Find where the given text appears and provide that cell's center as (x, y) coordinate. 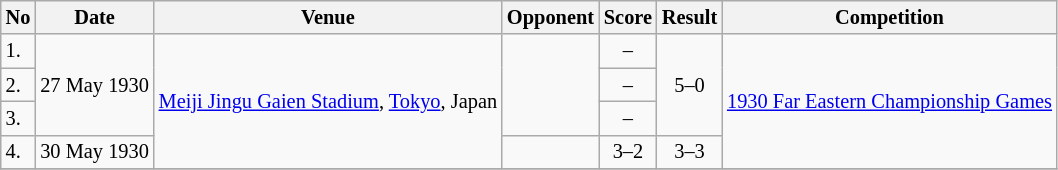
3–3 (690, 152)
Result (690, 17)
Meiji Jingu Gaien Stadium, Tokyo, Japan (328, 102)
Opponent (550, 17)
Competition (890, 17)
Date (94, 17)
30 May 1930 (94, 152)
1. (18, 51)
5–0 (690, 84)
Venue (328, 17)
2. (18, 85)
1930 Far Eastern Championship Games (890, 102)
27 May 1930 (94, 84)
3–2 (628, 152)
No (18, 17)
4. (18, 152)
3. (18, 118)
Score (628, 17)
